Return [x, y] of the center of cell containing provided text 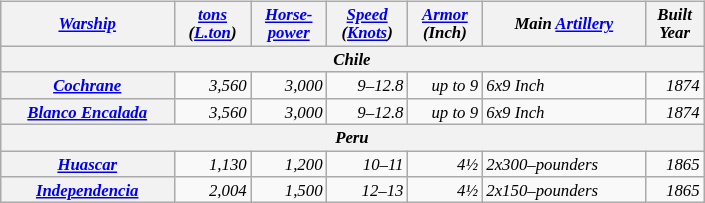
Independencia [87, 190]
12–13 [368, 190]
2x150–pounders [564, 190]
1,500 [289, 190]
Speed (Knots) [368, 24]
2,004 [212, 190]
Blanco Encalada [87, 111]
10–11 [368, 164]
Armor (Inch) [446, 24]
2x300–pounders [564, 164]
Built Year [674, 24]
Warship [87, 24]
Horse- power [289, 24]
Peru [352, 137]
1,130 [212, 164]
Chile [352, 59]
Main Artillery [564, 24]
tons (L.ton) [212, 24]
Cochrane [87, 85]
1,200 [289, 164]
Huascar [87, 164]
